Search for the cell housing the specified text and yield its [X, Y] center coordinate. 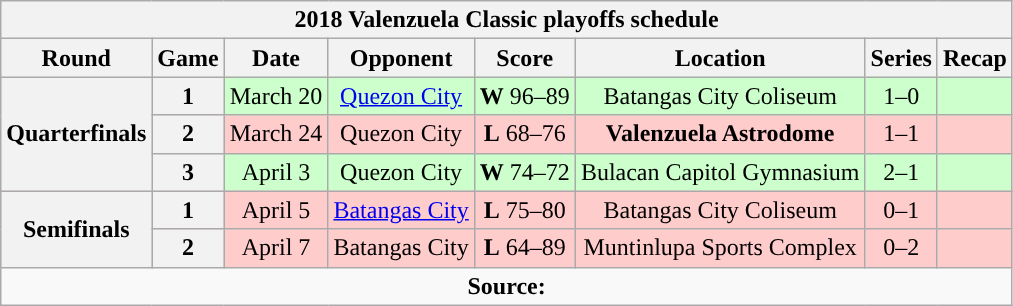
2018 Valenzuela Classic playoffs schedule [507, 20]
L 68–76 [524, 134]
March 20 [276, 96]
Bulacan Capitol Gymnasium [720, 172]
April 7 [276, 248]
2–1 [901, 172]
L 75–80 [524, 210]
Semifinals [76, 229]
Quarterfinals [76, 134]
Location [720, 58]
0–2 [901, 248]
April 3 [276, 172]
3 [188, 172]
Series [901, 58]
Game [188, 58]
Muntinlupa Sports Complex [720, 248]
1–1 [901, 134]
L 64–89 [524, 248]
W 74–72 [524, 172]
Recap [974, 58]
W 96–89 [524, 96]
Source: [507, 286]
April 5 [276, 210]
Score [524, 58]
Round [76, 58]
March 24 [276, 134]
0–1 [901, 210]
1–0 [901, 96]
Date [276, 58]
Opponent [401, 58]
Valenzuela Astrodome [720, 134]
